Identify which cell holds the provided text, then report its [X, Y] central coordinate. 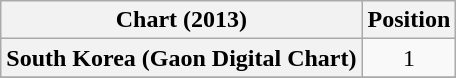
Position [409, 20]
South Korea (Gaon Digital Chart) [182, 58]
Chart (2013) [182, 20]
1 [409, 58]
